From the cell containing the given text, extract its center point as [x, y] coordinate. 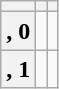
, 0 [18, 31]
, 1 [18, 69]
